Return the (X, Y) coordinate for the center point of the cell that contains the specified text.  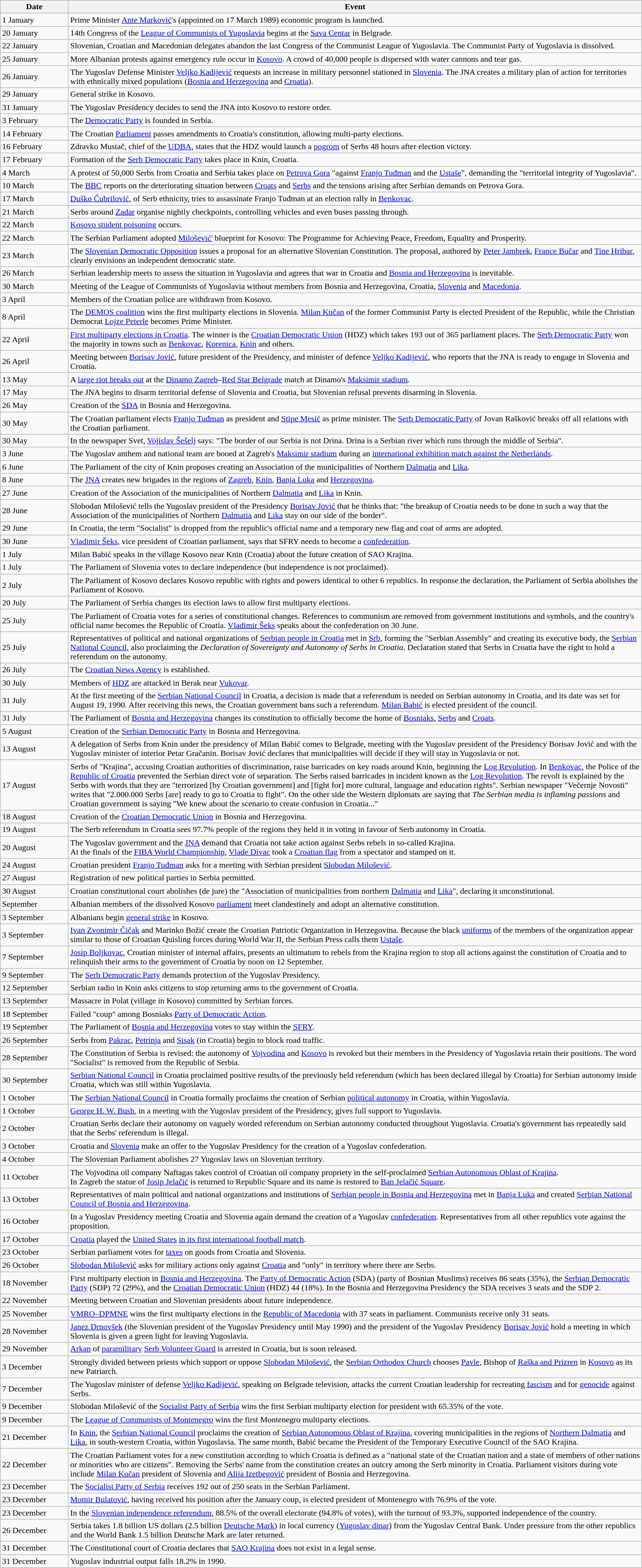
14th Congress of the League of Communists of Yugoslavia begins at the Sava Centar in Belgrade. (355, 33)
The Croatian News Agency is established. (355, 670)
25 November (34, 1314)
4 October (34, 1159)
Members of HDZ are attacked in Berak near Vukovar. (355, 683)
The Parliament of Serbia changes its election laws to allow first multiparty elections. (355, 603)
6 June (34, 467)
20 July (34, 603)
18 September (34, 1014)
Event (355, 7)
Serbs around Zadar organise nightly checkpoints, controlling vehicles and even buses passing through. (355, 212)
Yugoslav industrial output falls 18.2% in 1990. (355, 1561)
22 November (34, 1301)
4 March (34, 172)
22 April (34, 339)
Momir Bulatović, having received his position after the January coup, is elected president of Montenegro with 76.9% of the vote. (355, 1499)
The Democratic Party is founded in Serbia. (355, 120)
Albanian members of the dissolved Kosovo parliament meet clandestinely and adopt an alternative constitution. (355, 904)
Milan Babić speaks in the village Kosovo near Knin (Croatia) about the future creation of SAO Krajina. (355, 554)
Creation of the Association of the municipalities of Northern Dalmatia and Lika in Knin. (355, 493)
20 January (34, 33)
Vladimir Šeks, vice president of Croatian parliament, says that SFRY needs to become a confederation. (355, 541)
17 August (34, 785)
26 April (34, 361)
26 December (34, 1530)
25 January (34, 59)
3 October (34, 1146)
29 June (34, 528)
Slobodan Milošević asks for military actions only against Croatia and "only" in territory where there are Serbs. (355, 1265)
Creation of the SDA in Bosnia and Herzegovina. (355, 405)
26 January (34, 77)
Meeting between Croatian and Slovenian presidents about future independence. (355, 1301)
30 March (34, 286)
Serbian parliament votes for taxes on goods from Croatia and Slovenia. (355, 1252)
3 April (34, 299)
The BBC reports on the deteriorating situation between Croats and Serbs and the tensions arising after Serbian demands on Petrova Gora. (355, 186)
1 January (34, 20)
The Slovenian Parliament abolishes 27 Yugoslav laws on Slovenian territory. (355, 1159)
Prime Minister Ante Marković's (appointed on 17 March 1989) economic program is launched. (355, 20)
The Serb referendum in Croatia sees 97.7% people of the regions they held it in voting in favour of Serb autonomy in Croatia. (355, 830)
11 October (34, 1177)
The Parliament of the city of Knin proposes creating an Association of the municipalities of Northern Dalmatia and Lika. (355, 467)
Meeting of the League of Communists of Yugoslavia without members from Bosnia and Herzegovina, Croatia, Slovenia and Macedonia. (355, 286)
24 August (34, 865)
16 February (34, 146)
2 July (34, 585)
17 February (34, 159)
13 August (34, 749)
VMRO–DPMNE wins the first multiparty elections in the Republic of Macedonia with 37 seats in parliament. Communists receive only 31 seats. (355, 1314)
Failed "coup" among Bosniaks Party of Democratic Action. (355, 1014)
17 March (34, 199)
September (34, 904)
17 October (34, 1239)
8 June (34, 480)
3 December (34, 1366)
23 March (34, 256)
Slobodan Milošević of the Socialist Party of Serbia wins the first Serbian multiparty election for president with 65.35% of the vote. (355, 1407)
30 July (34, 683)
The Parliament of Slovenia votes to declare independence (but independence is not proclaimed). (355, 567)
26 May (34, 405)
General strike in Kosovo. (355, 94)
17 May (34, 392)
13 May (34, 379)
The Parliament of Bosnia and Herzegovina changes its constitution to officially become the home of Bosniaks, Serbs and Croats. (355, 718)
28 June (34, 511)
Kosovo student poisoning occurs. (355, 225)
The Parliament of Bosnia and Herzegovina votes to stay within the SFRY. (355, 1027)
30 June (34, 541)
Arkan of paramilitary Serb Volunteer Guard is arrested in Croatia, but is soon released. (355, 1349)
The Serb Democratic Party demands protection of the Yugoslav Presidency. (355, 975)
3 February (34, 120)
20 August (34, 847)
18 August (34, 817)
The JNA creates new brigades in the regions of Zagreb, Knin, Banja Luka and Herzegovina. (355, 480)
Croatian constitutional court abolishes (de jure) the "Association of municipalities from northern Dalmatia and Lika", declaring it unconstitutional. (355, 891)
In Croatia, the term "Socialist" is dropped from the republic's official name and a temporary new flag and coat of arms are adopted. (355, 528)
The Serbian National Council in Croatia formally proclaims the creation of Serbian political autonomy in Croatia, within Yugoslavia. (355, 1098)
Formation of the Serb Democratic Party takes place in Knin, Croatia. (355, 159)
12 September (34, 988)
27 August (34, 878)
26 July (34, 670)
29 November (34, 1349)
George H. W. Bush, in a meeting with the Yugoslav president of the Presidency, gives full support to Yugoslavia. (355, 1111)
21 December (34, 1437)
26 October (34, 1265)
3 June (34, 454)
The Croatian Parliament passes amendments to Croatia's constitution, allowing multi-party elections. (355, 133)
13 October (34, 1199)
10 March (34, 186)
19 August (34, 830)
21 March (34, 212)
Duško Čubrilović, of Serb ethnicity, tries to assassinate Franjo Tuđman at an election rally in Benkovac. (355, 199)
Zdravko Mustač, chief of the UDBA, states that the HDZ would launch a pogrom of Serbs 48 hours after election victory. (355, 146)
The League of Communists of Montenegro wins the first Montenegro multiparty elections. (355, 1420)
Date (34, 7)
31 January (34, 107)
Registration of new political parties in Serbia permitted. (355, 878)
The Constitutional court of Croatia declares that SAO Krajina does not exist in a legal sense. (355, 1548)
28 September (34, 1058)
18 November (34, 1283)
Albanians begin general strike in Kosovo. (355, 917)
Croatia and Slovenia make an offer to the Yugoslav Presidency for the creation of a Yugoslav confederation. (355, 1146)
30 August (34, 891)
7 December (34, 1389)
9 September (34, 975)
27 June (34, 493)
The JNA begins to disarm territorial defense of Slovenia and Croatia, but Slovenian refusal prevents disarming in Slovenia. (355, 392)
26 March (34, 273)
Croatia played the United States in its first international football match. (355, 1239)
Massacre in Polat (village in Kosovo) committed by Serbian forces. (355, 1001)
The Serbian Parliament adopted Milošević' blueprint for Kosovo: The Programme for Achieving Peace, Freedom, Equality and Prosperity. (355, 238)
8 April (34, 317)
Members of the Croatian police are withdrawn from Kosovo. (355, 299)
Serbian radio in Knin asks citizens to stop returning arms to the government of Croatia. (355, 988)
2 October (34, 1129)
28 November (34, 1331)
26 September (34, 1040)
30 September (34, 1080)
22 January (34, 46)
7 September (34, 957)
Croatian president Franjo Tuđman asks for a meeting with Serbian president Slobodan Milošević. (355, 865)
5 August (34, 731)
Serbs from Pakrac, Petrinja and Sisak (in Croatia) begin to block road traffic. (355, 1040)
The Yugoslav Presidency decides to send the JNA into Kosovo to restore order. (355, 107)
29 January (34, 94)
22 December (34, 1464)
Creation of the Serbian Democratic Party in Bosnia and Herzegovina. (355, 731)
14 February (34, 133)
More Albanian protests against emergency rule occur in Kosovo. A crowd of 40,000 people is dispersed with water cannons and tear gas. (355, 59)
19 September (34, 1027)
The Yugoslav anthem and national team are booed at Zagreb's Maksimir stadium during an international exhibition match against the Netherlands. (355, 454)
13 September (34, 1001)
The Socialist Party of Serbia receives 192 out of 250 seats in the Serbian Parliament. (355, 1486)
A large riot breaks out at the Dinamo Zagreb–Red Star Belgrade match at Dinamo's Maksimir stadium. (355, 379)
16 October (34, 1221)
Serbian leadership meets to assess the situation in Yugoslavia and agrees that war in Croatia and Bosnia and Herzegovina is inevitable. (355, 273)
23 October (34, 1252)
Creation of the Croatian Democratic Union in Bosnia and Herzegovina. (355, 817)
